Search for the cell housing the specified text and yield its [x, y] center coordinate. 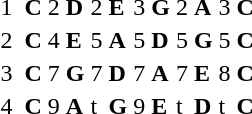
4 [54, 40]
8 [224, 73]
